Return [X, Y] of the center of cell containing provided text 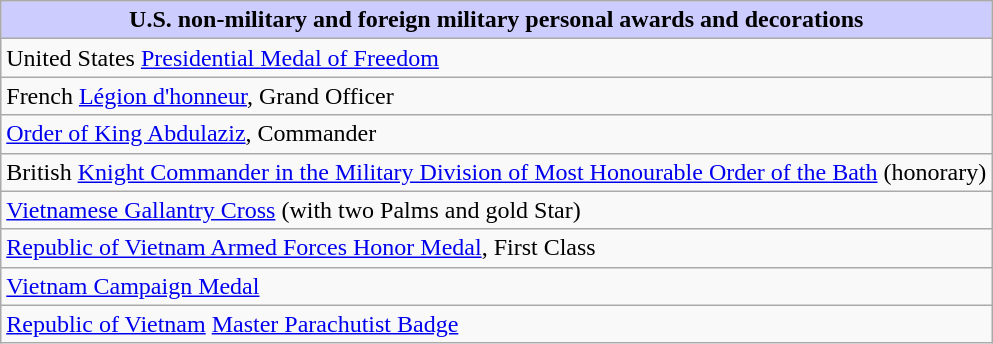
United States Presidential Medal of Freedom [496, 58]
French Légion d'honneur, Grand Officer [496, 96]
British Knight Commander in the Military Division of Most Honourable Order of the Bath (honorary) [496, 172]
Republic of Vietnam Master Parachutist Badge [496, 324]
Vietnam Campaign Medal [496, 286]
Order of King Abdulaziz, Commander [496, 134]
Vietnamese Gallantry Cross (with two Palms and gold Star) [496, 210]
U.S. non-military and foreign military personal awards and decorations [496, 20]
Republic of Vietnam Armed Forces Honor Medal, First Class [496, 248]
